From the cell containing the given text, extract its center point as [X, Y] coordinate. 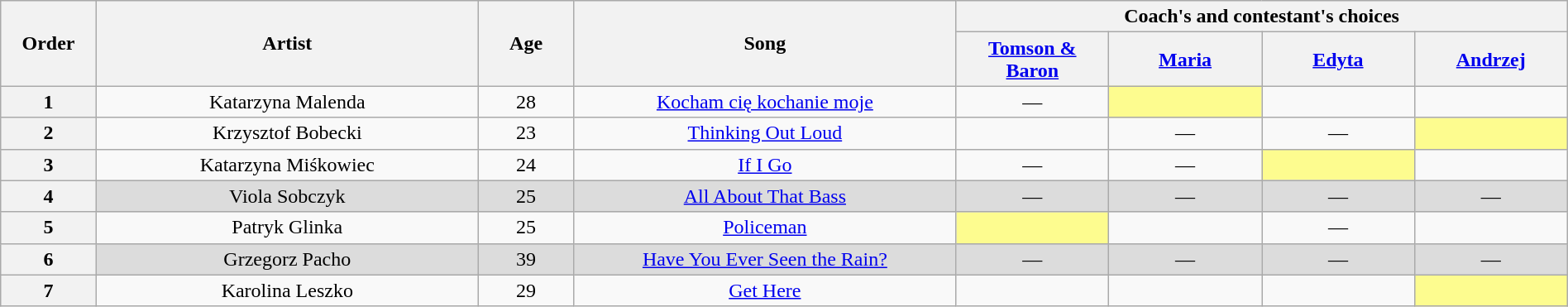
Order [49, 43]
Policeman [765, 228]
Kocham cię kochanie moje [765, 102]
24 [526, 165]
2 [49, 133]
Krzysztof Bobecki [287, 133]
Have You Ever Seen the Rain? [765, 259]
Andrzej [1490, 60]
Katarzyna Miśkowiec [287, 165]
Viola Sobczyk [287, 196]
Maria [1186, 60]
39 [526, 259]
Patryk Glinka [287, 228]
3 [49, 165]
Grzegorz Pacho [287, 259]
7 [49, 290]
6 [49, 259]
Katarzyna Malenda [287, 102]
Get Here [765, 290]
Coach's and contestant's choices [1262, 17]
Song [765, 43]
Thinking Out Loud [765, 133]
Tomson & Baron [1032, 60]
All About That Bass [765, 196]
29 [526, 290]
4 [49, 196]
28 [526, 102]
Age [526, 43]
If I Go [765, 165]
23 [526, 133]
5 [49, 228]
Artist [287, 43]
Edyta [1338, 60]
1 [49, 102]
Karolina Leszko [287, 290]
